Determine the [x, y] coordinate at the center of the cell enclosing the given text.  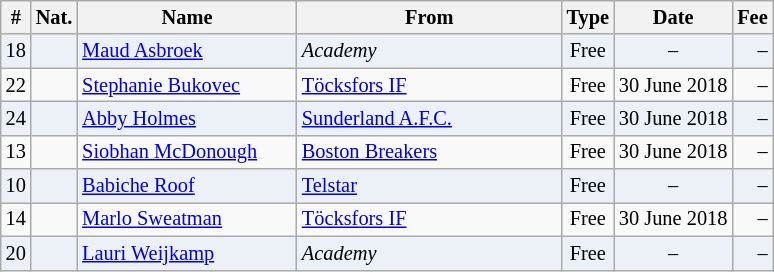
24 [16, 118]
10 [16, 186]
From [430, 17]
13 [16, 152]
Date [673, 17]
# [16, 17]
Sunderland A.F.C. [430, 118]
Siobhan McDonough [187, 152]
20 [16, 253]
Fee [752, 17]
Name [187, 17]
14 [16, 219]
Nat. [54, 17]
22 [16, 85]
Babiche Roof [187, 186]
Marlo Sweatman [187, 219]
Type [588, 17]
18 [16, 51]
Stephanie Bukovec [187, 85]
Abby Holmes [187, 118]
Lauri Weijkamp [187, 253]
Boston Breakers [430, 152]
Telstar [430, 186]
Maud Asbroek [187, 51]
